Find where the given text appears and provide that cell's center as [X, Y] coordinate. 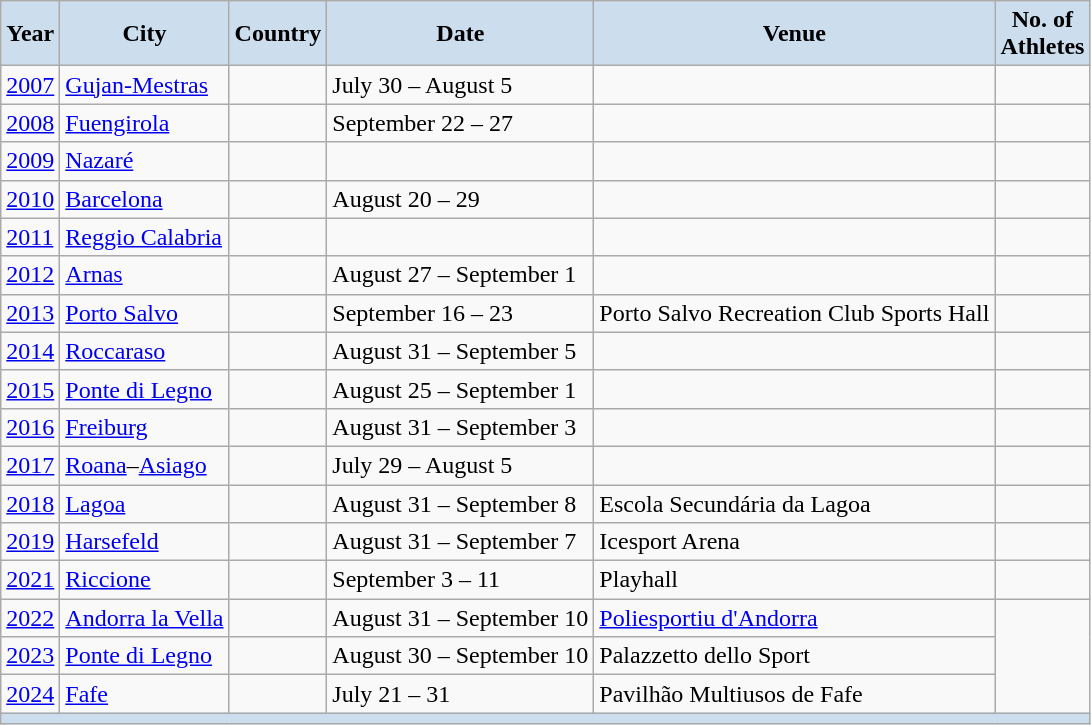
Palazzetto dello Sport [794, 656]
September 3 – 11 [460, 580]
August 25 – September 1 [460, 389]
August 27 – September 1 [460, 275]
August 31 – September 8 [460, 503]
Porto Salvo Recreation Club Sports Hall [794, 313]
July 29 – August 5 [460, 465]
Icesport Arena [794, 542]
2012 [30, 275]
Arnas [144, 275]
Nazaré [144, 161]
Escola Secundária da Lagoa [794, 503]
August 30 – September 10 [460, 656]
2021 [30, 580]
Poliesportiu d'Andorra [794, 618]
2008 [30, 123]
2018 [30, 503]
Playhall [794, 580]
September 16 – 23 [460, 313]
August 31 – September 10 [460, 618]
July 21 – 31 [460, 694]
Pavilhão Multiusos de Fafe [794, 694]
2017 [30, 465]
2023 [30, 656]
Date [460, 34]
2009 [30, 161]
Fafe [144, 694]
Andorra la Vella [144, 618]
Lagoa [144, 503]
July 30 – August 5 [460, 85]
2010 [30, 199]
2016 [30, 427]
Porto Salvo [144, 313]
August 20 – 29 [460, 199]
Barcelona [144, 199]
2019 [30, 542]
No. ofAthletes [1042, 34]
City [144, 34]
September 22 – 27 [460, 123]
2022 [30, 618]
2015 [30, 389]
August 31 – September 7 [460, 542]
2011 [30, 237]
Reggio Calabria [144, 237]
Roana–Asiago [144, 465]
Riccione [144, 580]
Gujan-Mestras [144, 85]
Freiburg [144, 427]
Fuengirola [144, 123]
Harsefeld [144, 542]
Venue [794, 34]
2024 [30, 694]
August 31 – September 5 [460, 351]
Roccaraso [144, 351]
August 31 – September 3 [460, 427]
Country [278, 34]
2013 [30, 313]
2007 [30, 85]
2014 [30, 351]
Year [30, 34]
